Identify which cell holds the provided text, then report its (X, Y) central coordinate. 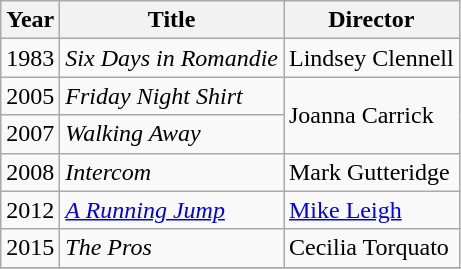
1983 (30, 58)
Six Days in Romandie (172, 58)
A Running Jump (172, 210)
Lindsey Clennell (372, 58)
The Pros (172, 248)
Mike Leigh (372, 210)
Mark Gutteridge (372, 172)
Year (30, 20)
Intercom (172, 172)
2007 (30, 134)
2015 (30, 248)
Title (172, 20)
Director (372, 20)
2012 (30, 210)
Friday Night Shirt (172, 96)
Cecilia Torquato (372, 248)
2008 (30, 172)
2005 (30, 96)
Joanna Carrick (372, 115)
Walking Away (172, 134)
